Identify which cell holds the provided text, then report its [x, y] central coordinate. 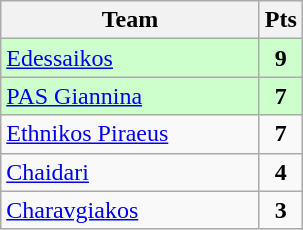
9 [280, 58]
3 [280, 210]
PAS Giannina [130, 96]
Chaidari [130, 172]
Team [130, 20]
Pts [280, 20]
4 [280, 172]
Charavgiakos [130, 210]
Edessaikos [130, 58]
Ethnikos Piraeus [130, 134]
